For the text-containing cell, return its midpoint in (x, y) coordinate format. 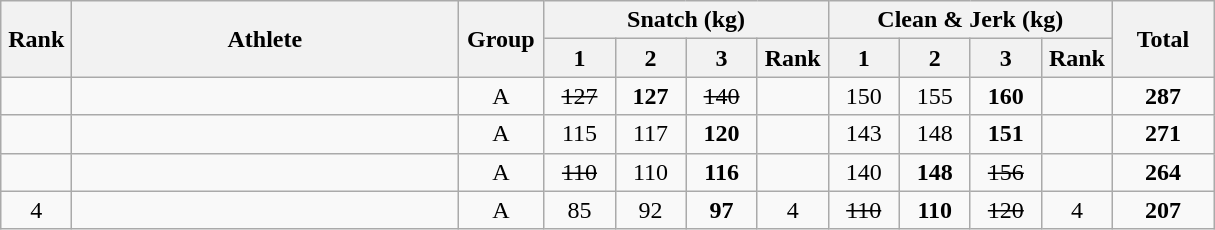
264 (1162, 172)
92 (650, 210)
Group (501, 39)
115 (580, 134)
97 (722, 210)
Total (1162, 39)
Snatch (kg) (686, 20)
150 (864, 96)
143 (864, 134)
Athlete (265, 39)
207 (1162, 210)
85 (580, 210)
117 (650, 134)
116 (722, 172)
271 (1162, 134)
Clean & Jerk (kg) (970, 20)
156 (1006, 172)
155 (934, 96)
151 (1006, 134)
160 (1006, 96)
287 (1162, 96)
